For the text-containing cell, return its midpoint in [x, y] coordinate format. 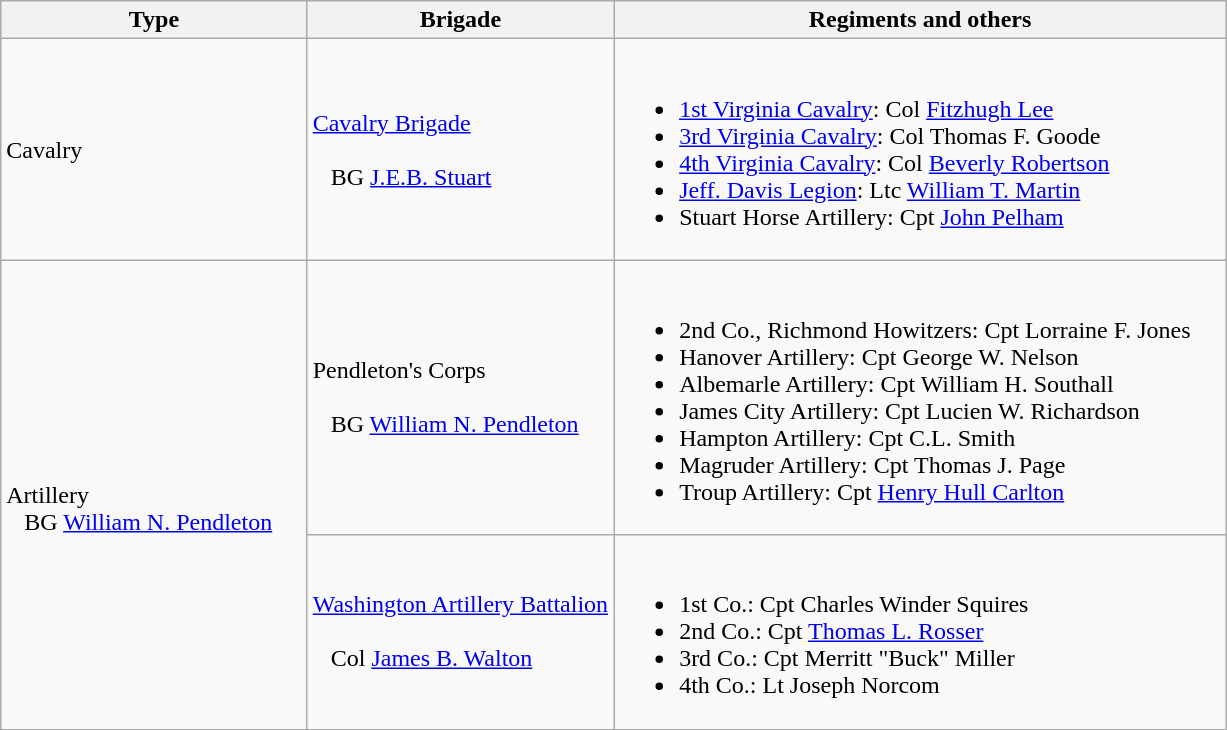
Cavalry Brigade BG J.E.B. Stuart [460, 150]
Artillery BG William N. Pendleton [154, 494]
Washington Artillery Battalion Col James B. Walton [460, 632]
Pendleton's Corps BG William N. Pendleton [460, 398]
Type [154, 20]
1st Co.: Cpt Charles Winder Squires2nd Co.: Cpt Thomas L. Rosser3rd Co.: Cpt Merritt "Buck" Miller4th Co.: Lt Joseph Norcom [920, 632]
Cavalry [154, 150]
Brigade [460, 20]
Regiments and others [920, 20]
